Locate the cell with the specified text and output its [x, y] center coordinate. 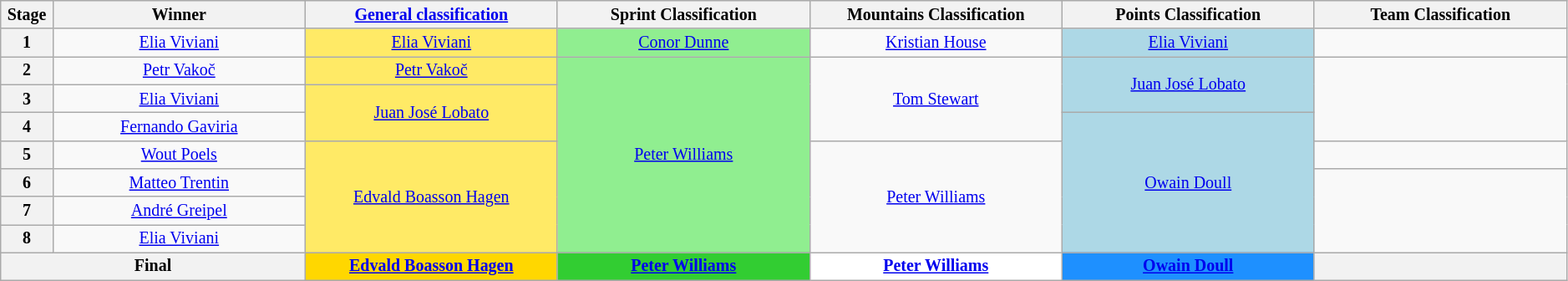
Points Classification [1188, 15]
Conor Dunne [683, 43]
Tom Stewart [936, 99]
2 [27, 70]
6 [27, 182]
3 [27, 99]
1 [27, 43]
Kristian House [936, 43]
8 [27, 239]
Sprint Classification [683, 15]
Fernando Gaviria [179, 127]
General classification [431, 15]
Winner [179, 15]
Final [154, 266]
Wout Poels [179, 154]
7 [27, 211]
Matteo Trentin [179, 182]
4 [27, 127]
Team Classification [1440, 15]
André Greipel [179, 211]
Stage [27, 15]
Mountains Classification [936, 15]
5 [27, 154]
